Scan for the cell matching the given text and deliver its [x, y] coordinate at center. 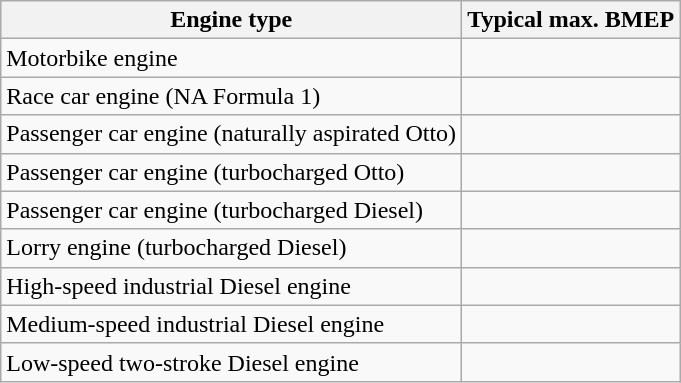
Motorbike engine [232, 58]
Low-speed two-stroke Diesel engine [232, 362]
Passenger car engine (turbocharged Otto) [232, 172]
Engine type [232, 20]
Passenger car engine (turbocharged Diesel) [232, 210]
Passenger car engine (naturally aspirated Otto) [232, 134]
Typical max. BMEP [571, 20]
Medium-speed industrial Diesel engine [232, 324]
Race car engine (NA Formula 1) [232, 96]
High-speed industrial Diesel engine [232, 286]
Lorry engine (turbocharged Diesel) [232, 248]
